Locate the cell with the specified text and output its (x, y) center coordinate. 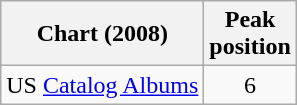
6 (250, 85)
Peakposition (250, 34)
US Catalog Albums (102, 85)
Chart (2008) (102, 34)
